Locate the cell with the specified text and output its [x, y] center coordinate. 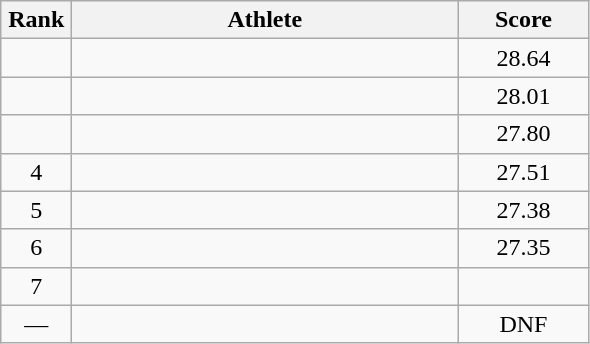
Rank [36, 20]
27.51 [524, 172]
28.64 [524, 58]
4 [36, 172]
28.01 [524, 96]
27.35 [524, 248]
27.80 [524, 134]
Athlete [265, 20]
5 [36, 210]
DNF [524, 324]
6 [36, 248]
27.38 [524, 210]
Score [524, 20]
— [36, 324]
7 [36, 286]
